Detect which cell encompasses the target text, then output its (x, y) center coordinate. 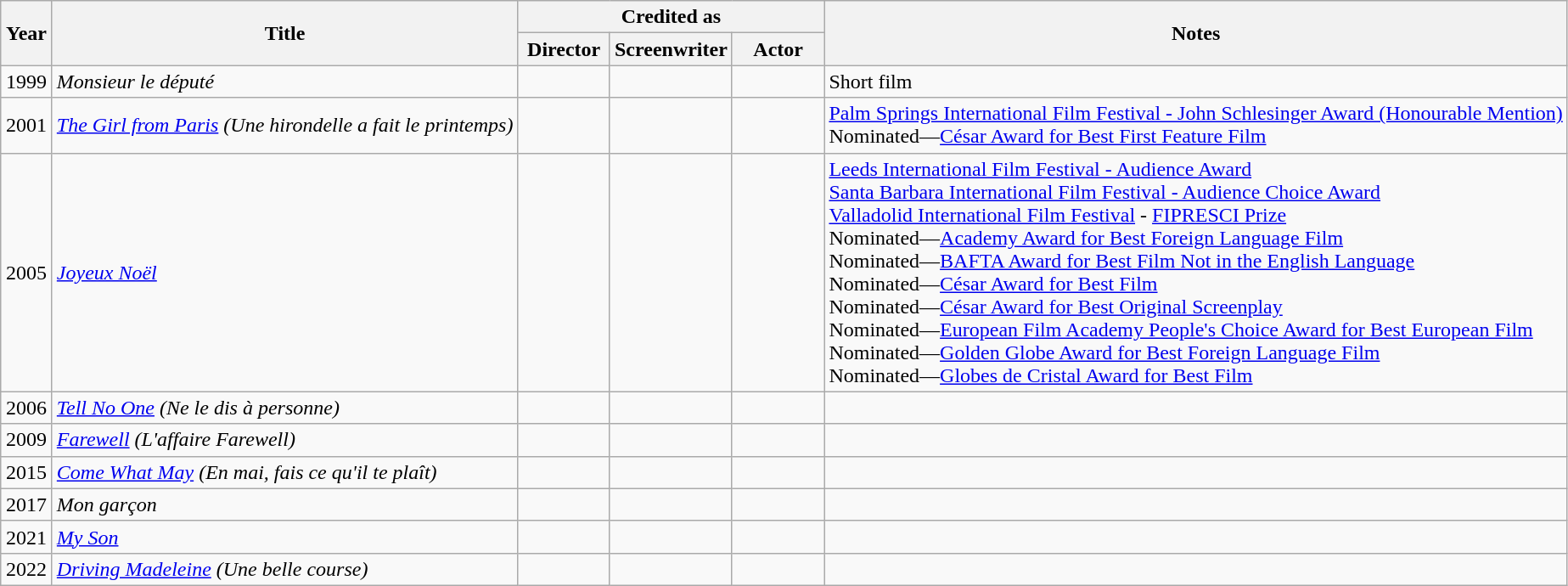
Director (564, 49)
Short film (1195, 82)
Monsieur le député (285, 82)
Mon garçon (285, 504)
2015 (27, 472)
1999 (27, 82)
2009 (27, 440)
Palm Springs International Film Festival - John Schlesinger Award (Honourable Mention)Nominated—César Award for Best First Feature Film (1195, 126)
Tell No One (Ne le dis à personne) (285, 408)
2022 (27, 569)
2017 (27, 504)
2021 (27, 537)
2006 (27, 408)
2001 (27, 126)
Notes (1195, 33)
Credited as (671, 17)
Screenwriter (671, 49)
The Girl from Paris (Une hirondelle a fait le printemps) (285, 126)
Year (27, 33)
2005 (27, 272)
My Son (285, 537)
Driving Madeleine (Une belle course) (285, 569)
Joyeux Noël (285, 272)
Title (285, 33)
Come What May (En mai, fais ce qu'il te plaît) (285, 472)
Farewell (L'affaire Farewell) (285, 440)
Actor (778, 49)
